Return [x, y] of the center of cell containing provided text 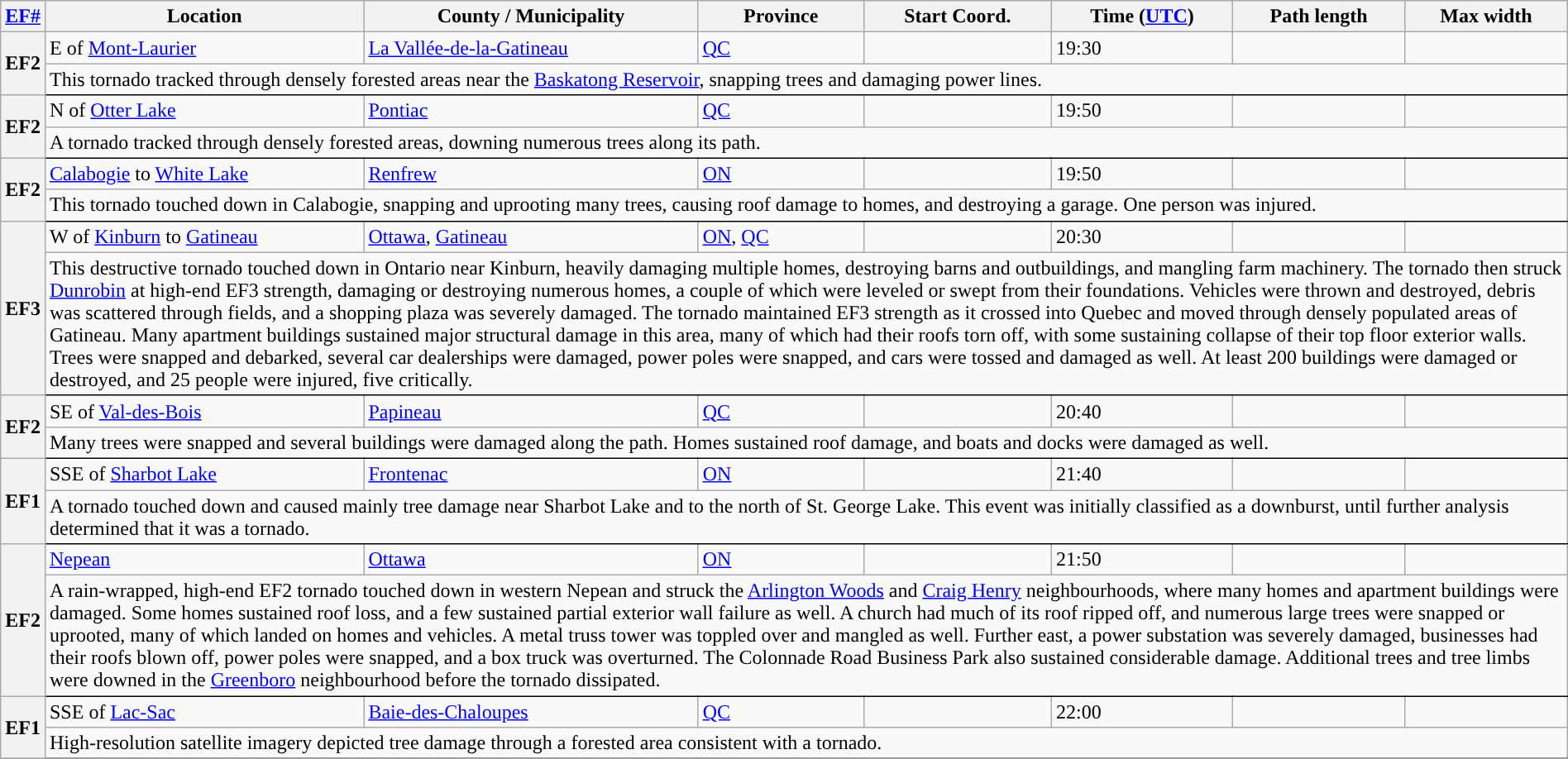
Renfrew [531, 174]
Baie-des-Chaloupes [531, 712]
Pontiac [531, 111]
ON, QC [781, 236]
Frontenac [531, 474]
Calabogie to White Lake [203, 174]
E of Mont-Laurier [203, 48]
W of Kinburn to Gatineau [203, 236]
Nepean [203, 560]
19:30 [1141, 48]
21:40 [1141, 474]
Province [781, 17]
SE of Val-des-Bois [203, 411]
Start Coord. [958, 17]
22:00 [1141, 712]
High-resolution satellite imagery depicted tree damage through a forested area consistent with a tornado. [806, 743]
Path length [1318, 17]
Many trees were snapped and several buildings were damaged along the path. Homes sustained roof damage, and boats and docks were damaged as well. [806, 442]
Max width [1487, 17]
This tornado tracked through densely forested areas near the Baskatong Reservoir, snapping trees and damaging power lines. [806, 79]
SSE of Sharbot Lake [203, 474]
La Vallée-de-la-Gatineau [531, 48]
21:50 [1141, 560]
Time (UTC) [1141, 17]
Ottawa [531, 560]
Papineau [531, 411]
A tornado tracked through densely forested areas, downing numerous trees along its path. [806, 142]
Location [203, 17]
SSE of Lac-Sac [203, 712]
EF3 [23, 308]
EF# [23, 17]
20:40 [1141, 411]
N of Otter Lake [203, 111]
Ottawa, Gatineau [531, 236]
County / Municipality [531, 17]
20:30 [1141, 236]
